Find where the given text appears and provide that cell's center as (X, Y) coordinate. 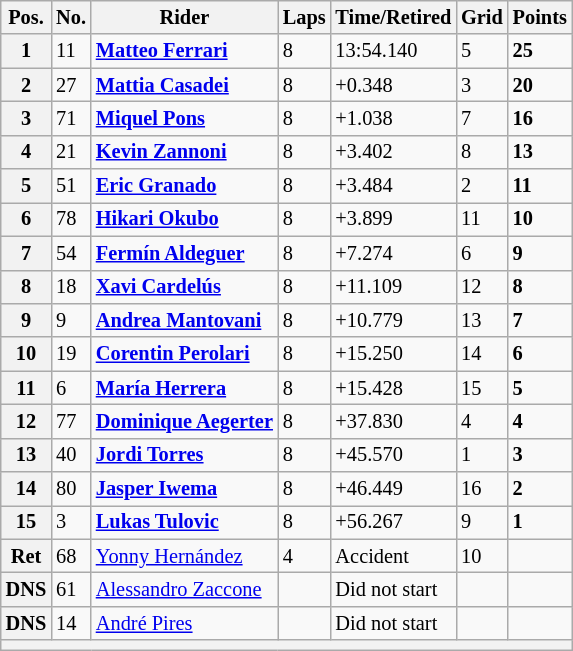
13:54.140 (394, 51)
No. (71, 17)
María Herrera (184, 388)
54 (71, 253)
Corentin Perolari (184, 354)
40 (71, 455)
+15.428 (394, 388)
Miquel Pons (184, 118)
+11.109 (394, 287)
61 (71, 589)
78 (71, 219)
+15.250 (394, 354)
Rider (184, 17)
Grid (482, 17)
Fermín Aldeguer (184, 253)
+0.348 (394, 85)
Jasper Iwema (184, 489)
21 (71, 152)
Ret (26, 556)
+3.899 (394, 219)
Lukas Tulovic (184, 522)
27 (71, 85)
19 (71, 354)
Points (540, 17)
80 (71, 489)
71 (71, 118)
18 (71, 287)
Eric Granado (184, 186)
Andrea Mantovani (184, 320)
Matteo Ferrari (184, 51)
51 (71, 186)
+37.830 (394, 421)
Alessandro Zaccone (184, 589)
+46.449 (394, 489)
68 (71, 556)
Yonny Hernández (184, 556)
+1.038 (394, 118)
Xavi Cardelús (184, 287)
Accident (394, 556)
Time/Retired (394, 17)
André Pires (184, 623)
+3.402 (394, 152)
+3.484 (394, 186)
Mattia Casadei (184, 85)
77 (71, 421)
Laps (304, 17)
Kevin Zannoni (184, 152)
25 (540, 51)
Jordi Torres (184, 455)
Dominique Aegerter (184, 421)
+10.779 (394, 320)
20 (540, 85)
+7.274 (394, 253)
Hikari Okubo (184, 219)
+56.267 (394, 522)
Pos. (26, 17)
+45.570 (394, 455)
